Determine the [X, Y] coordinate at the center of the cell enclosing the given text.  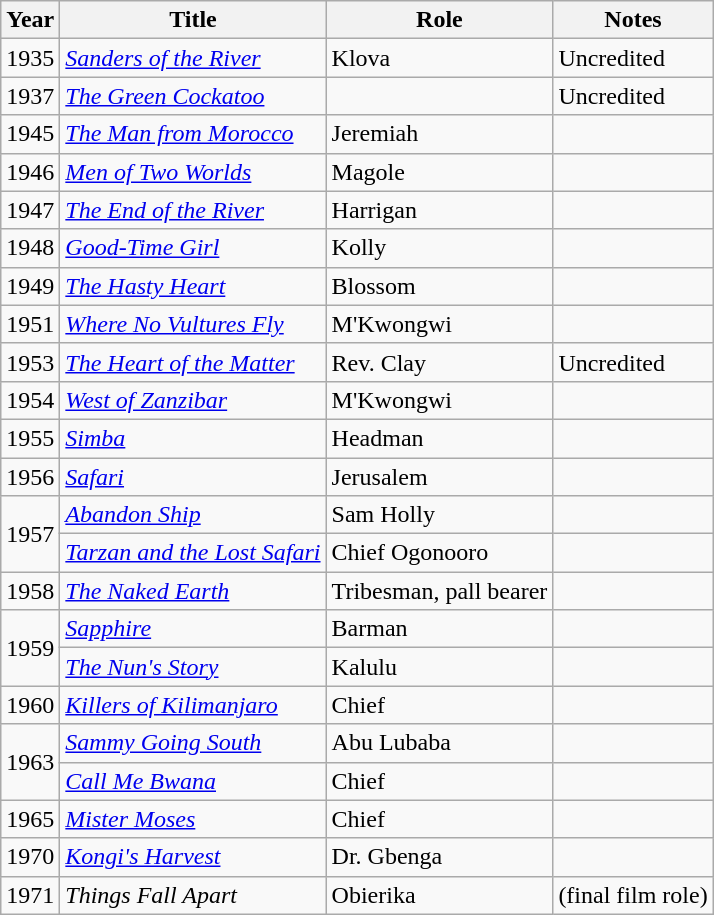
1971 [30, 895]
The Hasty Heart [193, 286]
Obierika [440, 895]
1937 [30, 96]
Role [440, 20]
Kongi's Harvest [193, 857]
1958 [30, 591]
Dr. Gbenga [440, 857]
Magole [440, 172]
1959 [30, 648]
Barman [440, 629]
Year [30, 20]
1965 [30, 819]
Safari [193, 477]
Tarzan and the Lost Safari [193, 553]
Where No Vultures Fly [193, 324]
The Nun's Story [193, 667]
1935 [30, 58]
(final film role) [633, 895]
1963 [30, 762]
Sam Holly [440, 515]
Notes [633, 20]
Headman [440, 438]
Kalulu [440, 667]
Jeremiah [440, 134]
The End of the River [193, 210]
The Heart of the Matter [193, 362]
Jerusalem [440, 477]
1953 [30, 362]
Good-Time Girl [193, 248]
The Green Cockatoo [193, 96]
1960 [30, 705]
Men of Two Worlds [193, 172]
Killers of Kilimanjaro [193, 705]
1947 [30, 210]
West of Zanzibar [193, 400]
Kolly [440, 248]
1949 [30, 286]
Abandon Ship [193, 515]
Chief Ogonooro [440, 553]
Simba [193, 438]
The Man from Morocco [193, 134]
Mister Moses [193, 819]
Sanders of the River [193, 58]
Title [193, 20]
1948 [30, 248]
1956 [30, 477]
1957 [30, 534]
1955 [30, 438]
Abu Lubaba [440, 743]
Call Me Bwana [193, 781]
Harrigan [440, 210]
Things Fall Apart [193, 895]
The Naked Earth [193, 591]
1946 [30, 172]
1954 [30, 400]
Sapphire [193, 629]
Klova [440, 58]
Rev. Clay [440, 362]
1970 [30, 857]
Blossom [440, 286]
1945 [30, 134]
Tribesman, pall bearer [440, 591]
1951 [30, 324]
Sammy Going South [193, 743]
